Output the [X, Y] coordinate of the center of the cell containing the given text.  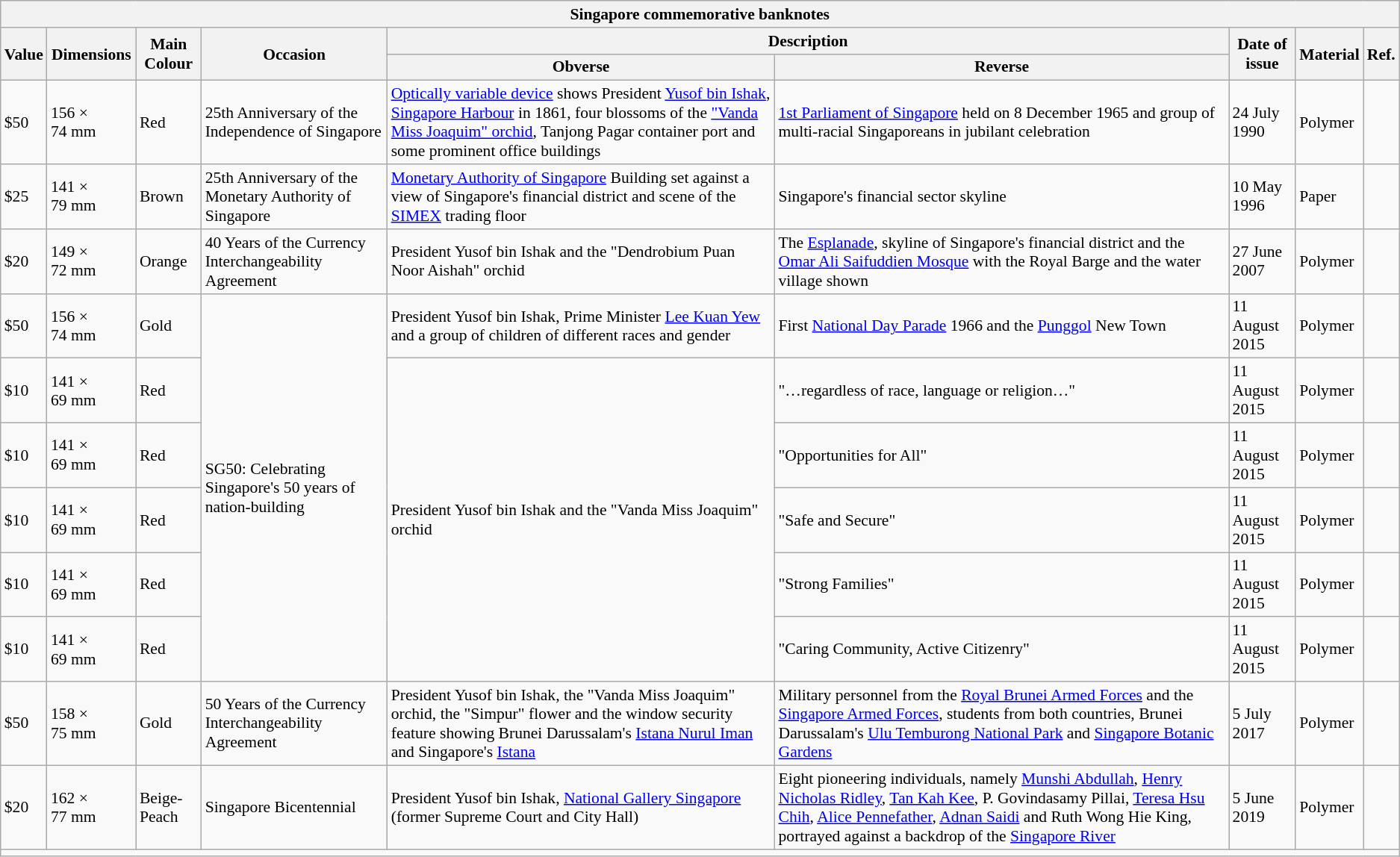
Ref. [1381, 54]
The Esplanade, skyline of Singapore's financial district and the Omar Ali Saifuddien Mosque with the Royal Barge and the water village shown [1001, 261]
Reverse [1001, 67]
Singapore Bicentennial [294, 807]
Value [24, 54]
"Strong Families" [1001, 585]
5 July 2017 [1263, 723]
First National Day Parade 1966 and the Punggol New Town [1001, 325]
Obverse [581, 67]
President Yusof bin Ishak and the "Dendrobium Puan Noor Aishah" orchid [581, 261]
50 Years of the Currency Interchangeability Agreement [294, 723]
Dimensions [91, 54]
27 June 2007 [1263, 261]
25th Anniversary of the Monetary Authority of Singapore [294, 197]
Monetary Authority of Singapore Building set against a view of Singapore's financial district and scene of the SIMEX trading floor [581, 197]
Orange [169, 261]
"Caring Community, Active Citizenry" [1001, 649]
5 June 2019 [1263, 807]
$25 [24, 197]
158 × 75 mm [91, 723]
Singapore commemorative banknotes [700, 14]
President Yusof bin Ishak, Prime Minister Lee Kuan Yew and a group of children of different races and gender [581, 325]
Beige-Peach [169, 807]
"…regardless of race, language or religion…" [1001, 391]
40 Years of the Currency Interchangeability Agreement [294, 261]
Date of issue [1263, 54]
Main Colour [169, 54]
10 May 1996 [1263, 197]
President Yusof bin Ishak and the "Vanda Miss Joaquim" orchid [581, 520]
149 × 72 mm [91, 261]
SG50: Celebrating Singapore's 50 years of nation-building [294, 487]
"Opportunities for All" [1001, 455]
Description [808, 41]
Paper [1329, 197]
162 × 77 mm [91, 807]
1st Parliament of Singapore held on 8 December 1965 and group of multi-racial Singaporeans in jubilant celebration [1001, 122]
24 July 1990 [1263, 122]
25th Anniversary of the Independence of Singapore [294, 122]
141 × 79 mm [91, 197]
Occasion [294, 54]
Singapore's financial sector skyline [1001, 197]
Brown [169, 197]
President Yusof bin Ishak, National Gallery Singapore (former Supreme Court and City Hall) [581, 807]
"Safe and Secure" [1001, 520]
Material [1329, 54]
